For the text-containing cell, return its midpoint in (x, y) coordinate format. 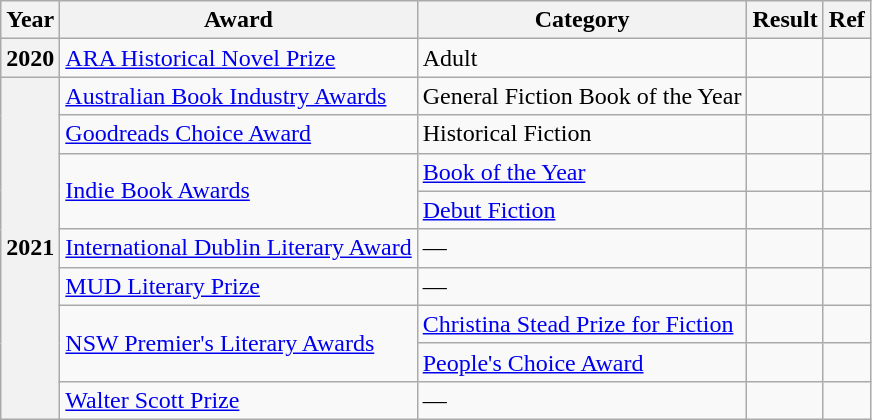
General Fiction Book of the Year (582, 96)
Result (785, 20)
Indie Book Awards (238, 191)
Australian Book Industry Awards (238, 96)
Award (238, 20)
2020 (30, 58)
Adult (582, 58)
Ref (846, 20)
NSW Premier's Literary Awards (238, 343)
Year (30, 20)
People's Choice Award (582, 362)
ARA Historical Novel Prize (238, 58)
Debut Fiction (582, 210)
Goodreads Choice Award (238, 134)
MUD Literary Prize (238, 286)
Historical Fiction (582, 134)
2021 (30, 248)
Christina Stead Prize for Fiction (582, 324)
Category (582, 20)
Book of the Year (582, 172)
International Dublin Literary Award (238, 248)
Walter Scott Prize (238, 400)
